Locate the cell with the specified text and output its [X, Y] center coordinate. 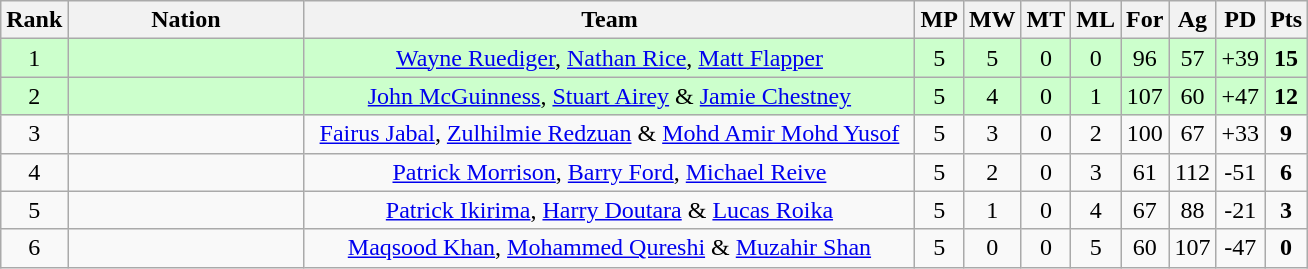
15 [1286, 58]
MW [992, 20]
61 [1145, 172]
12 [1286, 96]
Fairus Jabal, Zulhilmie Redzuan & Mohd Amir Mohd Yusof [610, 134]
-51 [1240, 172]
+33 [1240, 134]
100 [1145, 134]
Patrick Morrison, Barry Ford, Michael Reive [610, 172]
112 [1192, 172]
Pts [1286, 20]
MP [939, 20]
Nation [186, 20]
Wayne Ruediger, Nathan Rice, Matt Flapper [610, 58]
ML [1096, 20]
88 [1192, 210]
Maqsood Khan, Mohammed Qureshi & Muzahir Shan [610, 248]
Ag [1192, 20]
Rank [34, 20]
Team [610, 20]
+39 [1240, 58]
-47 [1240, 248]
PD [1240, 20]
John McGuinness, Stuart Airey & Jamie Chestney [610, 96]
+47 [1240, 96]
Patrick Ikirima, Harry Doutara & Lucas Roika [610, 210]
MT [1046, 20]
For [1145, 20]
9 [1286, 134]
-21 [1240, 210]
96 [1145, 58]
57 [1192, 58]
